From the cell containing the given text, extract its center point as [x, y] coordinate. 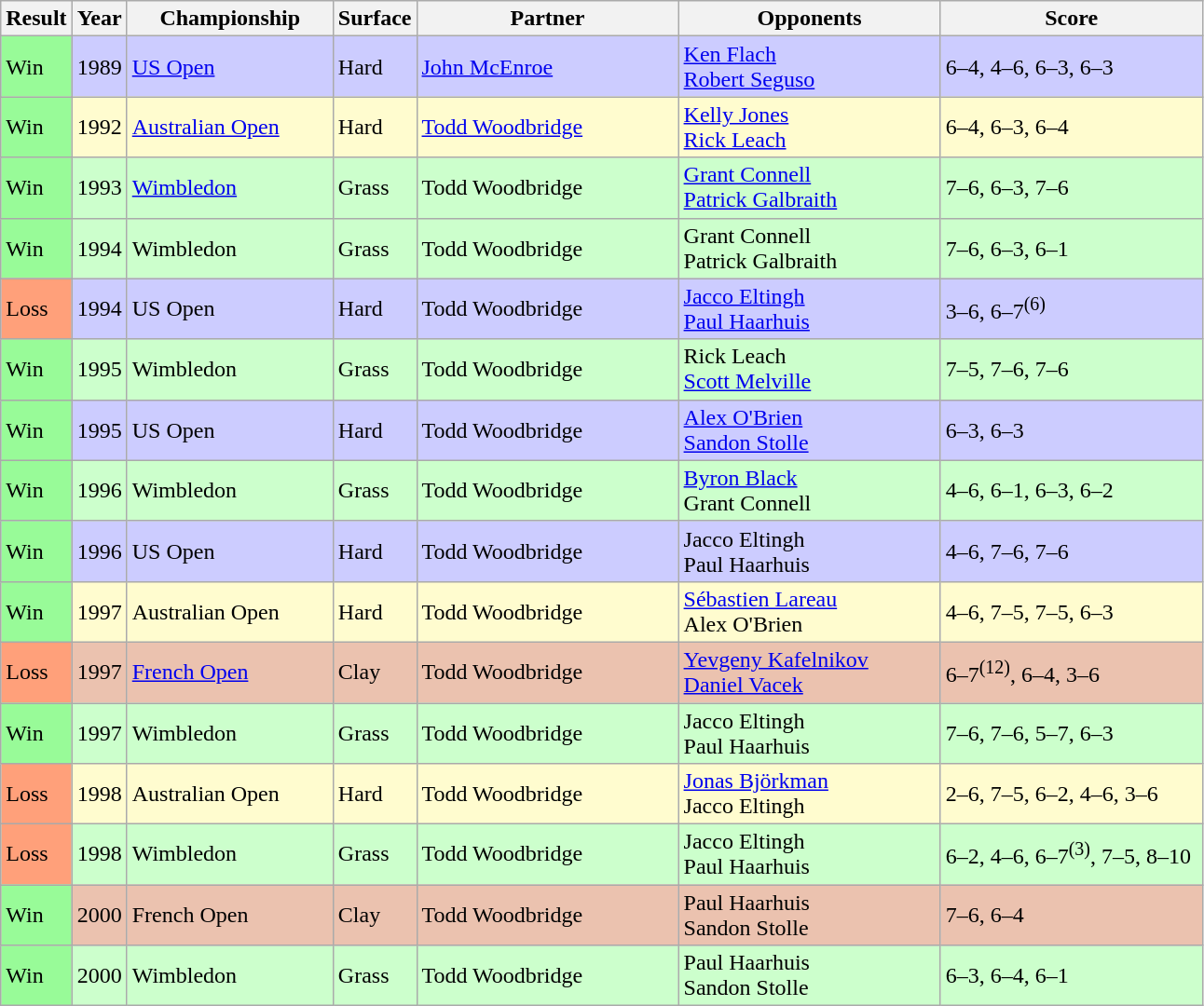
John McEnroe [548, 67]
Score [1072, 19]
6–2, 4–6, 6–7(3), 7–5, 8–10 [1072, 855]
4–6, 7–6, 7–6 [1072, 551]
Byron Black Grant Connell [809, 490]
2–6, 7–5, 6–2, 4–6, 3–6 [1072, 794]
Jonas Björkman Jacco Eltingh [809, 794]
Alex O'Brien Sandon Stolle [809, 430]
1992 [99, 127]
Sébastien Lareau Alex O'Brien [809, 611]
1993 [99, 188]
Yevgeny Kafelnikov Daniel Vacek [809, 673]
Championship [229, 19]
Surface [375, 19]
6–3, 6–3 [1072, 430]
6–7(12), 6–4, 3–6 [1072, 673]
Ken Flach Robert Seguso [809, 67]
4–6, 7–5, 7–5, 6–3 [1072, 611]
Rick Leach Scott Melville [809, 369]
7–6, 6–3, 7–6 [1072, 188]
7–5, 7–6, 7–6 [1072, 369]
3–6, 6–7(6) [1072, 309]
1989 [99, 67]
6–4, 6–3, 6–4 [1072, 127]
6–4, 4–6, 6–3, 6–3 [1072, 67]
7–6, 6–4 [1072, 915]
Kelly Jones Rick Leach [809, 127]
4–6, 6–1, 6–3, 6–2 [1072, 490]
Result [36, 19]
Opponents [809, 19]
7–6, 6–3, 6–1 [1072, 248]
6–3, 6–4, 6–1 [1072, 976]
Partner [548, 19]
7–6, 7–6, 5–7, 6–3 [1072, 732]
Year [99, 19]
